Pinpoint the cell where the given text exists, returning its [X, Y] midpoint coordinate. 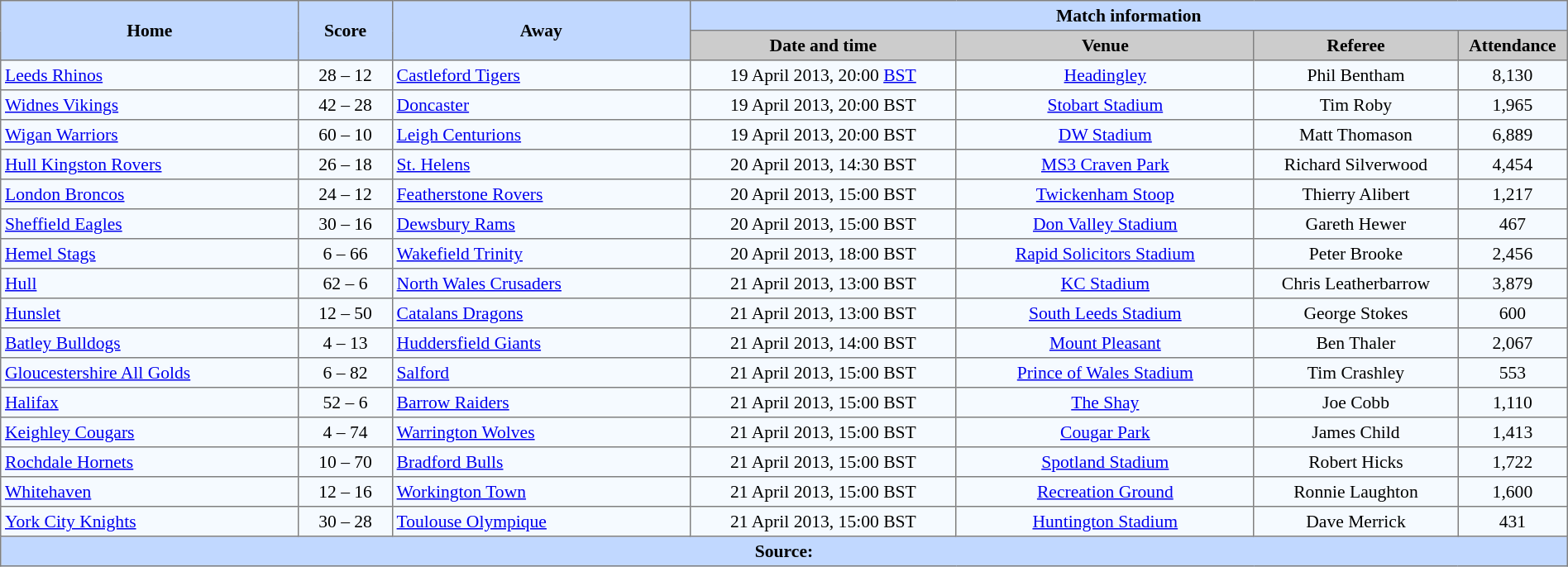
Twickenham Stoop [1105, 194]
4,454 [1513, 164]
Dave Merrick [1355, 522]
1,965 [1513, 105]
London Broncos [150, 194]
21 April 2013, 14:00 BST [823, 343]
Matt Thomason [1355, 135]
6,889 [1513, 135]
600 [1513, 313]
Halifax [150, 403]
1,110 [1513, 403]
Catalans Dragons [541, 313]
Phil Bentham [1355, 75]
Away [541, 31]
1,413 [1513, 432]
Sheffield Eagles [150, 224]
6 – 82 [346, 373]
James Child [1355, 432]
62 – 6 [346, 283]
4 – 74 [346, 432]
Don Valley Stadium [1105, 224]
1,217 [1513, 194]
20 April 2013, 14:30 BST [823, 164]
Tim Roby [1355, 105]
Ronnie Laughton [1355, 492]
Venue [1105, 45]
DW Stadium [1105, 135]
Hemel Stags [150, 254]
Dewsbury Rams [541, 224]
Tim Crashley [1355, 373]
Keighley Cougars [150, 432]
Peter Brooke [1355, 254]
St. Helens [541, 164]
60 – 10 [346, 135]
Gareth Hewer [1355, 224]
6 – 66 [346, 254]
The Shay [1105, 403]
Hull [150, 283]
Joe Cobb [1355, 403]
Whitehaven [150, 492]
Rochdale Hornets [150, 462]
York City Knights [150, 522]
Match information [1128, 16]
8,130 [1513, 75]
Headingley [1105, 75]
Thierry Alibert [1355, 194]
Hunslet [150, 313]
Robert Hicks [1355, 462]
Workington Town [541, 492]
North Wales Crusaders [541, 283]
Gloucestershire All Golds [150, 373]
KC Stadium [1105, 283]
Cougar Park [1105, 432]
Toulouse Olympique [541, 522]
Date and time [823, 45]
Huntington Stadium [1105, 522]
3,879 [1513, 283]
Salford [541, 373]
Warrington Wolves [541, 432]
467 [1513, 224]
20 April 2013, 18:00 BST [823, 254]
Recreation Ground [1105, 492]
2,067 [1513, 343]
2,456 [1513, 254]
12 – 50 [346, 313]
Bradford Bulls [541, 462]
Doncaster [541, 105]
52 – 6 [346, 403]
Batley Bulldogs [150, 343]
431 [1513, 522]
1,722 [1513, 462]
George Stokes [1355, 313]
Rapid Solicitors Stadium [1105, 254]
Stobart Stadium [1105, 105]
42 – 28 [346, 105]
12 – 16 [346, 492]
Ben Thaler [1355, 343]
Chris Leatherbarrow [1355, 283]
30 – 16 [346, 224]
28 – 12 [346, 75]
26 – 18 [346, 164]
Featherstone Rovers [541, 194]
Prince of Wales Stadium [1105, 373]
24 – 12 [346, 194]
1,600 [1513, 492]
Mount Pleasant [1105, 343]
Barrow Raiders [541, 403]
Leeds Rhinos [150, 75]
South Leeds Stadium [1105, 313]
553 [1513, 373]
4 – 13 [346, 343]
Attendance [1513, 45]
10 – 70 [346, 462]
Wakefield Trinity [541, 254]
Leigh Centurions [541, 135]
Huddersfield Giants [541, 343]
Richard Silverwood [1355, 164]
Widnes Vikings [150, 105]
Wigan Warriors [150, 135]
Castleford Tigers [541, 75]
Spotland Stadium [1105, 462]
Referee [1355, 45]
Home [150, 31]
Score [346, 31]
30 – 28 [346, 522]
Source: [784, 551]
Hull Kingston Rovers [150, 164]
MS3 Craven Park [1105, 164]
